Detect which cell encompasses the target text, then output its (x, y) center coordinate. 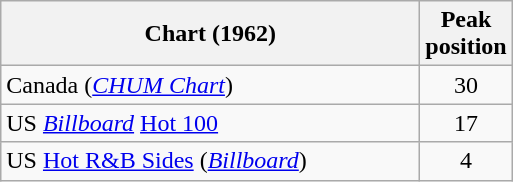
4 (466, 161)
17 (466, 123)
Canada (CHUM Chart) (210, 85)
Chart (1962) (210, 34)
Peakposition (466, 34)
US Hot R&B Sides (Billboard) (210, 161)
30 (466, 85)
US Billboard Hot 100 (210, 123)
